For the text-containing cell, return its midpoint in [x, y] coordinate format. 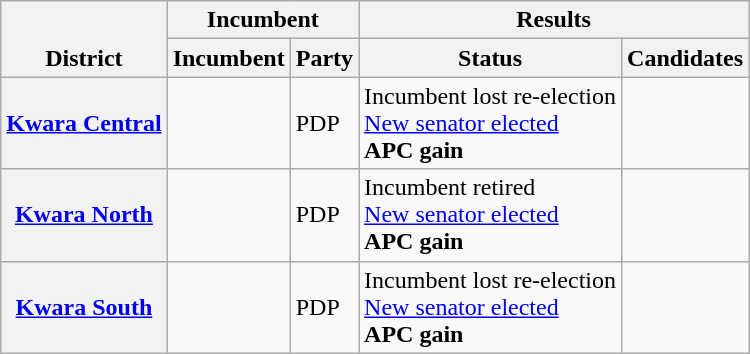
Party [324, 58]
Incumbent retiredNew senator electedAPC gain [490, 215]
Kwara Central [84, 123]
Candidates [686, 58]
Kwara North [84, 215]
Kwara South [84, 307]
District [84, 39]
Status [490, 58]
Results [554, 20]
